Return the (x, y) coordinate for the center point of the cell that contains the specified text.  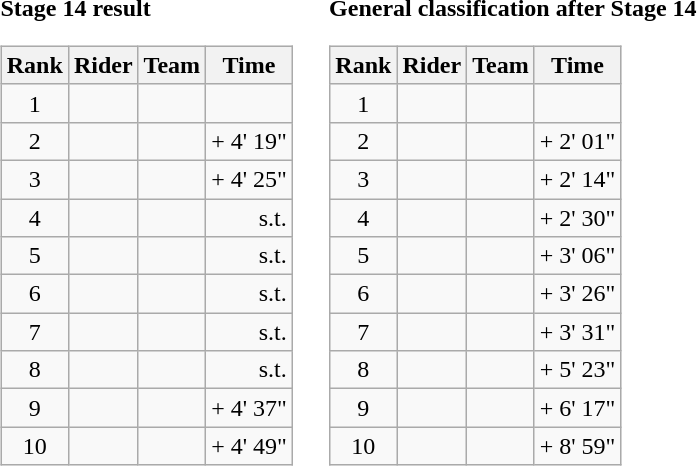
+ 3' 26" (578, 294)
+ 2' 01" (578, 141)
+ 4' 19" (250, 141)
+ 2' 14" (578, 179)
+ 4' 49" (250, 446)
+ 4' 25" (250, 179)
+ 5' 23" (578, 370)
+ 4' 37" (250, 408)
+ 3' 06" (578, 256)
+ 3' 31" (578, 332)
+ 6' 17" (578, 408)
+ 2' 30" (578, 217)
+ 8' 59" (578, 446)
